Determine the (X, Y) coordinate at the center of the cell enclosing the given text.  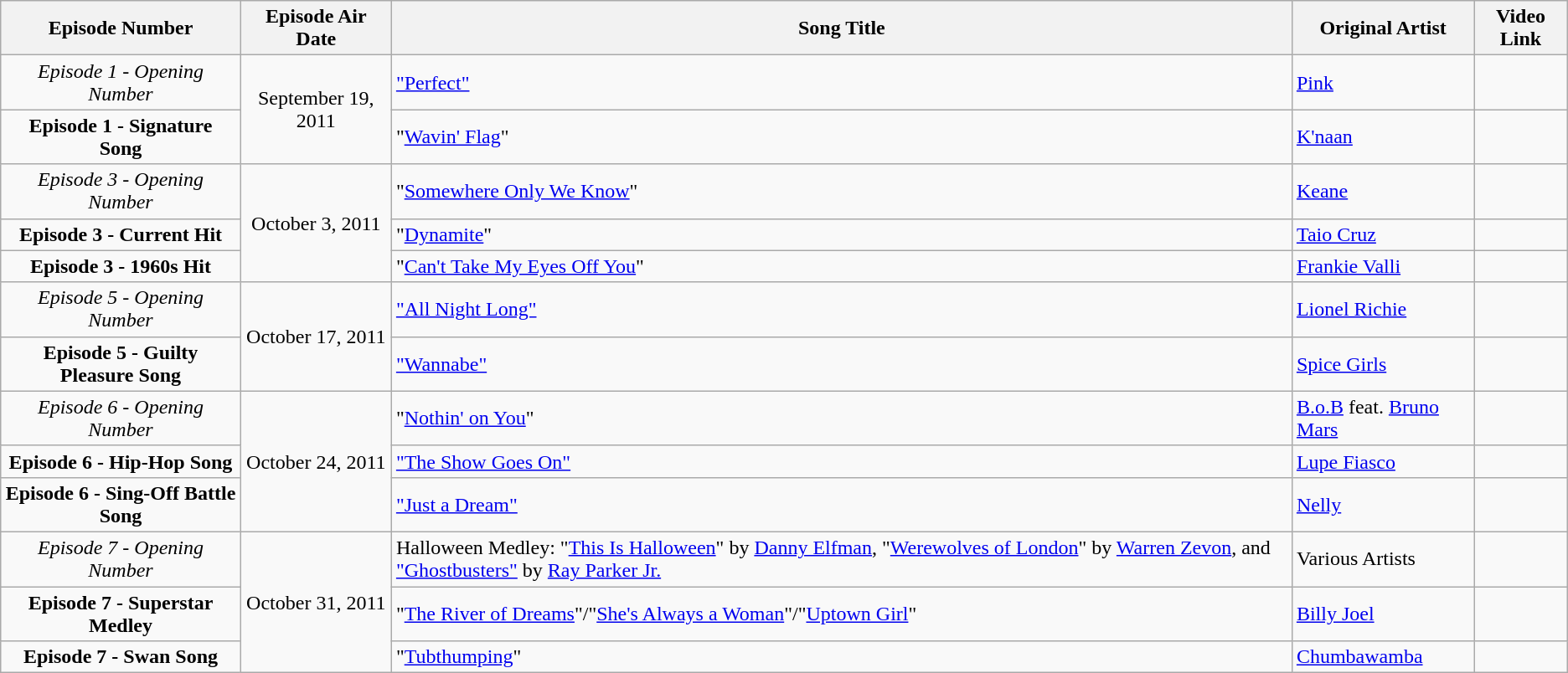
"Wannabe" (841, 363)
Episode 6 - Opening Number (121, 419)
"Just a Dream" (841, 504)
"All Night Long" (841, 310)
October 24, 2011 (316, 461)
"The River of Dreams"/"She's Always a Woman"/"Uptown Girl" (841, 613)
October 3, 2011 (316, 223)
Episode 5 - Guilty Pleasure Song (121, 363)
Episode Number (121, 28)
"Perfect" (841, 82)
Episode 7 - Swan Song (121, 657)
September 19, 2011 (316, 110)
Episode 6 - Sing-Off Battle Song (121, 504)
K'naan (1382, 137)
Episode 7 - Opening Number (121, 559)
Taio Cruz (1382, 234)
B.o.B feat. Bruno Mars (1382, 419)
"The Show Goes On" (841, 461)
Lionel Richie (1382, 310)
"Dynamite" (841, 234)
Song Title (841, 28)
"Somewhere Only We Know" (841, 191)
"Tubthumping" (841, 657)
Original Artist (1382, 28)
Episode 7 - Superstar Medley (121, 613)
Nelly (1382, 504)
October 31, 2011 (316, 602)
Episode 3 - 1960s Hit (121, 266)
Spice Girls (1382, 363)
"Wavin' Flag" (841, 137)
Frankie Valli (1382, 266)
Episode 3 - Current Hit (121, 234)
"Can't Take My Eyes Off You" (841, 266)
Episode 1 - Opening Number (121, 82)
Pink (1382, 82)
"Nothin' on You" (841, 419)
October 17, 2011 (316, 336)
Chumbawamba (1382, 657)
Episode 5 - Opening Number (121, 310)
Episode 1 - Signature Song (121, 137)
Lupe Fiasco (1382, 461)
Episode 3 - Opening Number (121, 191)
Episode 6 - Hip-Hop Song (121, 461)
Halloween Medley: "This Is Halloween" by Danny Elfman, "Werewolves of London" by Warren Zevon, and "Ghostbusters" by Ray Parker Jr. (841, 559)
Video Link (1521, 28)
Various Artists (1382, 559)
Keane (1382, 191)
Billy Joel (1382, 613)
Episode Air Date (316, 28)
